Capture the cell that displays the provided text and extract its (X, Y) central coordinate. 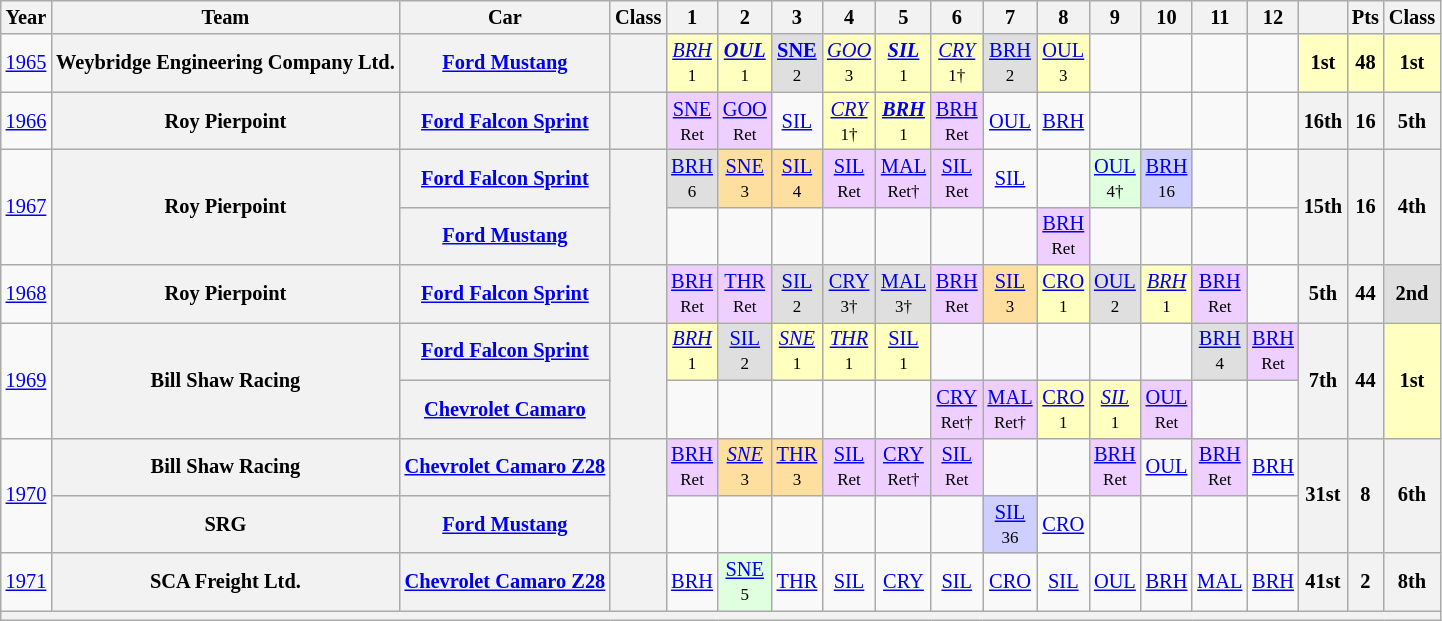
7 (1010, 17)
11 (1220, 17)
1967 (26, 206)
SNE2 (797, 63)
9 (1115, 17)
THR (797, 582)
Year (26, 17)
SNERet (692, 121)
SIL3 (1010, 294)
6th (1412, 496)
1971 (26, 582)
1970 (26, 496)
GOORet (745, 121)
1966 (26, 121)
OUL4† (1115, 178)
OUL2 (1115, 294)
SCA Freight Ltd. (225, 582)
THR3 (797, 467)
6 (957, 17)
BRH16 (1167, 178)
31st (1323, 496)
CRY3† (849, 294)
MAL (1220, 582)
7th (1323, 380)
Pts (1366, 17)
CRY (904, 582)
THR1 (849, 351)
OUL1 (745, 63)
SIL4 (797, 178)
1 (692, 17)
1969 (26, 380)
Chevrolet Camaro (506, 409)
GOO3 (849, 63)
Team (225, 17)
10 (1167, 17)
12 (1273, 17)
5 (904, 17)
OULRet (1167, 409)
3 (797, 17)
BRH6 (692, 178)
SNE5 (745, 582)
41st (1323, 582)
1965 (26, 63)
16th (1323, 121)
1968 (26, 294)
THRRet (745, 294)
48 (1366, 63)
MAL3† (904, 294)
SRG (225, 524)
SIL36 (1010, 524)
BRH2 (1010, 63)
Car (506, 17)
OUL3 (1064, 63)
2nd (1412, 294)
Weybridge Engineering Company Ltd. (225, 63)
4th (1412, 206)
BRH4 (1220, 351)
8th (1412, 582)
SNE1 (797, 351)
15th (1323, 206)
4 (849, 17)
